From the cell containing the given text, extract its center point as (X, Y) coordinate. 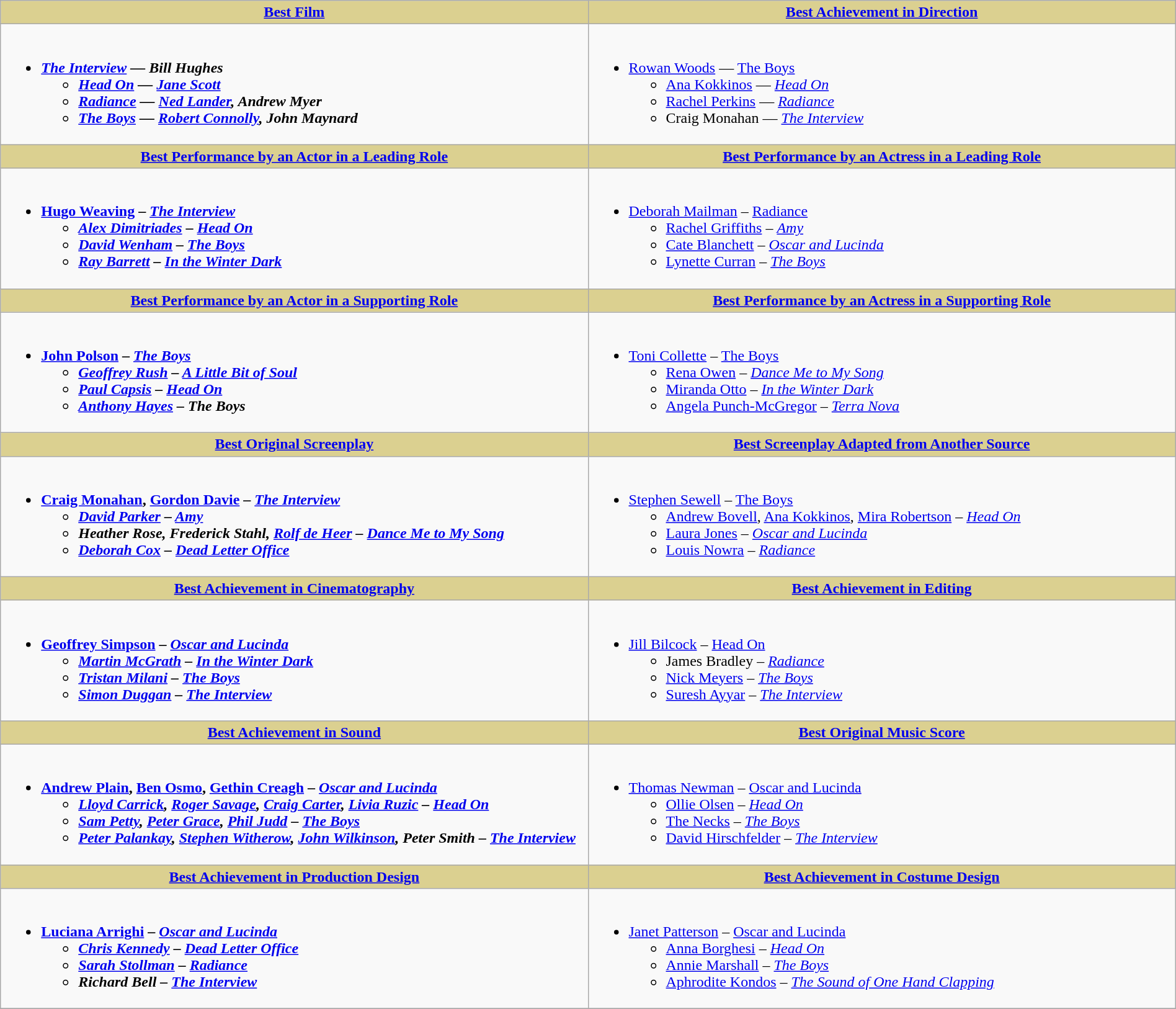
Best Performance by an Actor in a Supporting Role (294, 300)
Best Performance by an Actress in a Leading Role (882, 156)
Best Original Screenplay (294, 444)
Best Film (294, 12)
Stephen Sewell – The BoysAndrew Bovell, Ana Kokkinos, Mira Robertson – Head OnLaura Jones – Oscar and LucindaLouis Nowra – Radiance (882, 516)
Best Achievement in Sound (294, 732)
Best Achievement in Direction (882, 12)
Best Original Music Score (882, 732)
Hugo Weaving – The InterviewAlex Dimitriades – Head OnDavid Wenham – The BoysRay Barrett – In the Winter Dark (294, 228)
John Polson – The BoysGeoffrey Rush – A Little Bit of SoulPaul Capsis – Head OnAnthony Hayes – The Boys (294, 372)
Best Achievement in Cinematography (294, 588)
Jill Bilcock – Head OnJames Bradley – RadianceNick Meyers – The BoysSuresh Ayyar – The Interview (882, 660)
Best Achievement in Editing (882, 588)
Rowan Woods — The BoysAna Kokkinos — Head OnRachel Perkins — RadianceCraig Monahan — The Interview (882, 84)
Thomas Newman – Oscar and LucindaOllie Olsen – Head OnThe Necks – The BoysDavid Hirschfelder – The Interview (882, 804)
Luciana Arrighi – Oscar and LucindaChris Kennedy – Dead Letter OfficeSarah Stollman – RadianceRichard Bell – The Interview (294, 949)
Best Performance by an Actor in a Leading Role (294, 156)
Best Achievement in Costume Design (882, 877)
Deborah Mailman – RadianceRachel Griffiths – AmyCate Blanchett – Oscar and LucindaLynette Curran – The Boys (882, 228)
Best Achievement in Production Design (294, 877)
Geoffrey Simpson – Oscar and LucindaMartin McGrath – In the Winter DarkTristan Milani – The BoysSimon Duggan – The Interview (294, 660)
The Interview — Bill HughesHead On — Jane ScottRadiance — Ned Lander, Andrew MyerThe Boys — Robert Connolly, John Maynard (294, 84)
Best Screenplay Adapted from Another Source (882, 444)
Best Performance by an Actress in a Supporting Role (882, 300)
Janet Patterson – Oscar and LucindaAnna Borghesi – Head OnAnnie Marshall – The BoysAphrodite Kondos – The Sound of One Hand Clapping (882, 949)
Toni Collette – The BoysRena Owen – Dance Me to My SongMiranda Otto – In the Winter DarkAngela Punch-McGregor – Terra Nova (882, 372)
